Provide the [X, Y] coordinate of the cell's center where the given text is located.  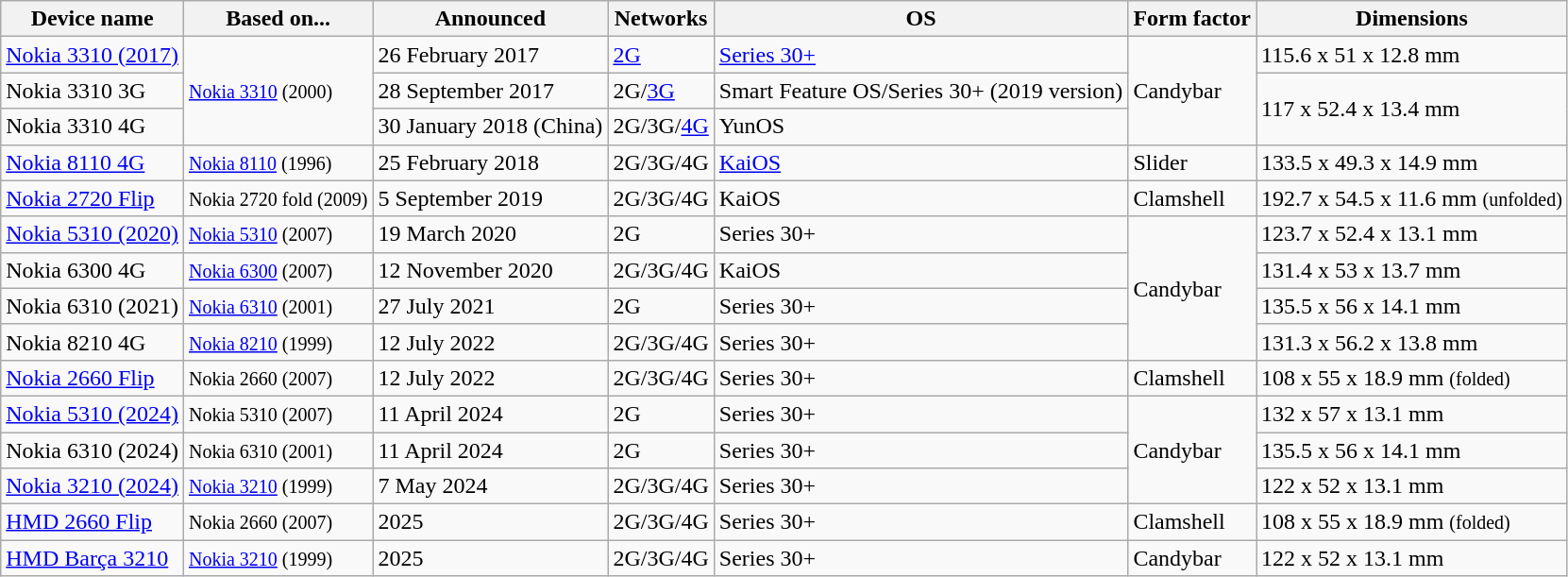
Nokia 8210 (1999) [278, 342]
132 x 57 x 13.1 mm [1411, 414]
Nokia 6310 (2021) [93, 306]
Nokia 8210 4G [93, 342]
Networks [661, 19]
Dimensions [1411, 19]
Nokia 3310 (2000) [278, 91]
117 x 52.4 x 13.4 mm [1411, 109]
Nokia 2720 fold (2009) [278, 198]
133.5 x 49.3 x 14.9 mm [1411, 162]
25 February 2018 [491, 162]
Nokia 6310 (2024) [93, 450]
Nokia 3310 3G [93, 91]
Nokia 3310 (2017) [93, 55]
5 September 2019 [491, 198]
Smart Feature OS/Series 30+ (2019 version) [921, 91]
Based on... [278, 19]
19 March 2020 [491, 234]
192.7 x 54.5 x 11.6 mm (unfolded) [1411, 198]
YunOS [921, 127]
131.4 x 53 x 13.7 mm [1411, 270]
Nokia 2720 Flip [93, 198]
131.3 x 56.2 x 13.8 mm [1411, 342]
Nokia 3310 4G [93, 127]
Form factor [1192, 19]
28 September 2017 [491, 91]
Nokia 5310 (2024) [93, 414]
Slider [1192, 162]
Nokia 3210 (2024) [93, 486]
123.7 x 52.4 x 13.1 mm [1411, 234]
Nokia 6300 (2007) [278, 270]
Nokia 6300 4G [93, 270]
Nokia 8110 4G [93, 162]
Nokia 8110 (1996) [278, 162]
Nokia 5310 (2020) [93, 234]
7 May 2024 [491, 486]
12 November 2020 [491, 270]
HMD Barça 3210 [93, 558]
26 February 2017 [491, 55]
115.6 x 51 x 12.8 mm [1411, 55]
Announced [491, 19]
Nokia 2660 Flip [93, 378]
2G/3G [661, 91]
HMD 2660 Flip [93, 522]
27 July 2021 [491, 306]
Device name [93, 19]
OS [921, 19]
30 January 2018 (China) [491, 127]
